Capture the cell that displays the provided text and extract its [X, Y] central coordinate. 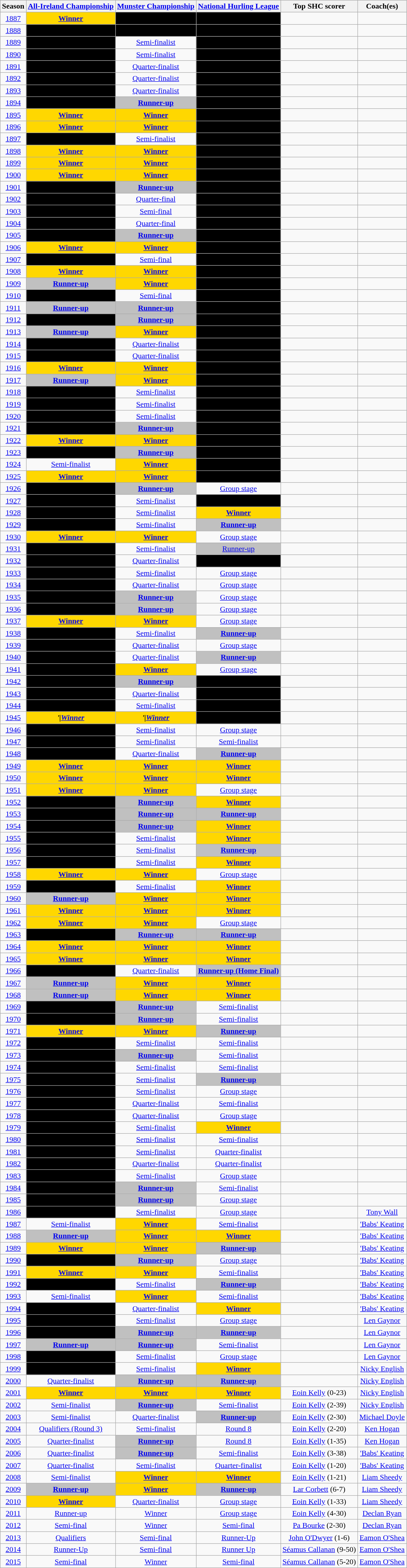
1933 [13, 573]
1896 [13, 127]
1888 [13, 30]
1975 [13, 1079]
2009 [13, 1489]
1996 [13, 1333]
1922 [13, 440]
1930 [13, 537]
1898 [13, 151]
1994 [13, 1309]
Séamus Callanan (9-50) [319, 1550]
Eoin Kelly (4-30) [319, 1514]
2012 [13, 1526]
1958 [13, 874]
Munster Championship [156, 6]
1905 [13, 235]
1980 [13, 1140]
1941 [13, 669]
2002 [13, 1405]
1986 [13, 1212]
1915 [13, 356]
1977 [13, 1103]
1899 [13, 163]
1925 [13, 476]
1989 [13, 1248]
1987 [13, 1224]
2010 [13, 1501]
2013 [13, 1538]
1946 [13, 730]
1906 [13, 247]
1921 [13, 428]
1935 [13, 597]
1974 [13, 1067]
2000 [13, 1381]
1995 [13, 1321]
1904 [13, 223]
1901 [13, 187]
1947 [13, 742]
All-Ireland Championship [71, 6]
2004 [13, 1429]
1914 [13, 344]
2011 [13, 1514]
1939 [13, 645]
1913 [13, 332]
1954 [13, 826]
1889 [13, 42]
Séamus Callanan (5-20) [319, 1562]
1985 [13, 1200]
1965 [13, 959]
1984 [13, 1188]
1967 [13, 983]
Eoin Kelly (0-23) [319, 1393]
Pa Bourke (2-30) [319, 1526]
1917 [13, 380]
Michael Doyle [382, 1417]
1893 [13, 91]
1944 [13, 705]
1909 [13, 284]
1969 [13, 1007]
Eoin Kelly (1-20) [319, 1465]
1972 [13, 1043]
1963 [13, 935]
2006 [13, 1453]
Qualifiers (Round 3) [71, 1429]
Lar Corbett (6-7) [319, 1489]
1955 [13, 838]
2014 [13, 1550]
1910 [13, 296]
1940 [13, 657]
1887 [13, 18]
1934 [13, 585]
1907 [13, 259]
1981 [13, 1152]
1966 [13, 971]
1948 [13, 754]
1891 [13, 67]
1997 [13, 1345]
2015 [13, 1562]
1959 [13, 886]
2003 [13, 1417]
Coach(es) [382, 6]
1902 [13, 199]
1924 [13, 464]
1912 [13, 320]
1897 [13, 139]
1928 [13, 513]
1961 [13, 910]
1962 [13, 923]
1953 [13, 814]
1964 [13, 947]
Eoin Kelly (2-20) [319, 1429]
1920 [13, 416]
1908 [13, 271]
1931 [13, 549]
1991 [13, 1272]
1982 [13, 1164]
1950 [13, 778]
1923 [13, 452]
1998 [13, 1357]
1916 [13, 368]
1943 [13, 693]
1903 [13, 211]
1988 [13, 1236]
2005 [13, 1441]
1990 [13, 1260]
1929 [13, 525]
Eoin Kelly (3-38) [319, 1453]
1976 [13, 1091]
1993 [13, 1296]
1938 [13, 633]
1978 [13, 1115]
1900 [13, 175]
2008 [13, 1477]
1973 [13, 1055]
1926 [13, 488]
1936 [13, 609]
1945 [13, 717]
1949 [13, 766]
1956 [13, 850]
Eoin Kelly (1-21) [319, 1477]
1932 [13, 561]
1952 [13, 802]
1890 [13, 54]
1895 [13, 115]
Season [13, 6]
1957 [13, 862]
Runner-up (Home Final) [239, 971]
1892 [13, 79]
1894 [13, 103]
Tony Wall [382, 1212]
1970 [13, 1019]
Eoin Kelly (2-30) [319, 1417]
1919 [13, 404]
1968 [13, 995]
2001 [13, 1393]
National Hurling League [239, 6]
1999 [13, 1369]
Eoin Kelly (2-39) [319, 1405]
Eoin Kelly (1-35) [319, 1441]
2007 [13, 1465]
1951 [13, 790]
Runner Up [239, 1550]
1927 [13, 500]
1911 [13, 308]
1979 [13, 1128]
1960 [13, 898]
1983 [13, 1176]
John O'Dwyer (1-6) [319, 1538]
Top SHC scorer [319, 6]
1937 [13, 621]
1992 [13, 1284]
1971 [13, 1031]
1942 [13, 681]
1918 [13, 392]
Eoin Kelly (1-33) [319, 1501]
Qualifiers [71, 1538]
